Identify which cell holds the provided text, then report its (x, y) central coordinate. 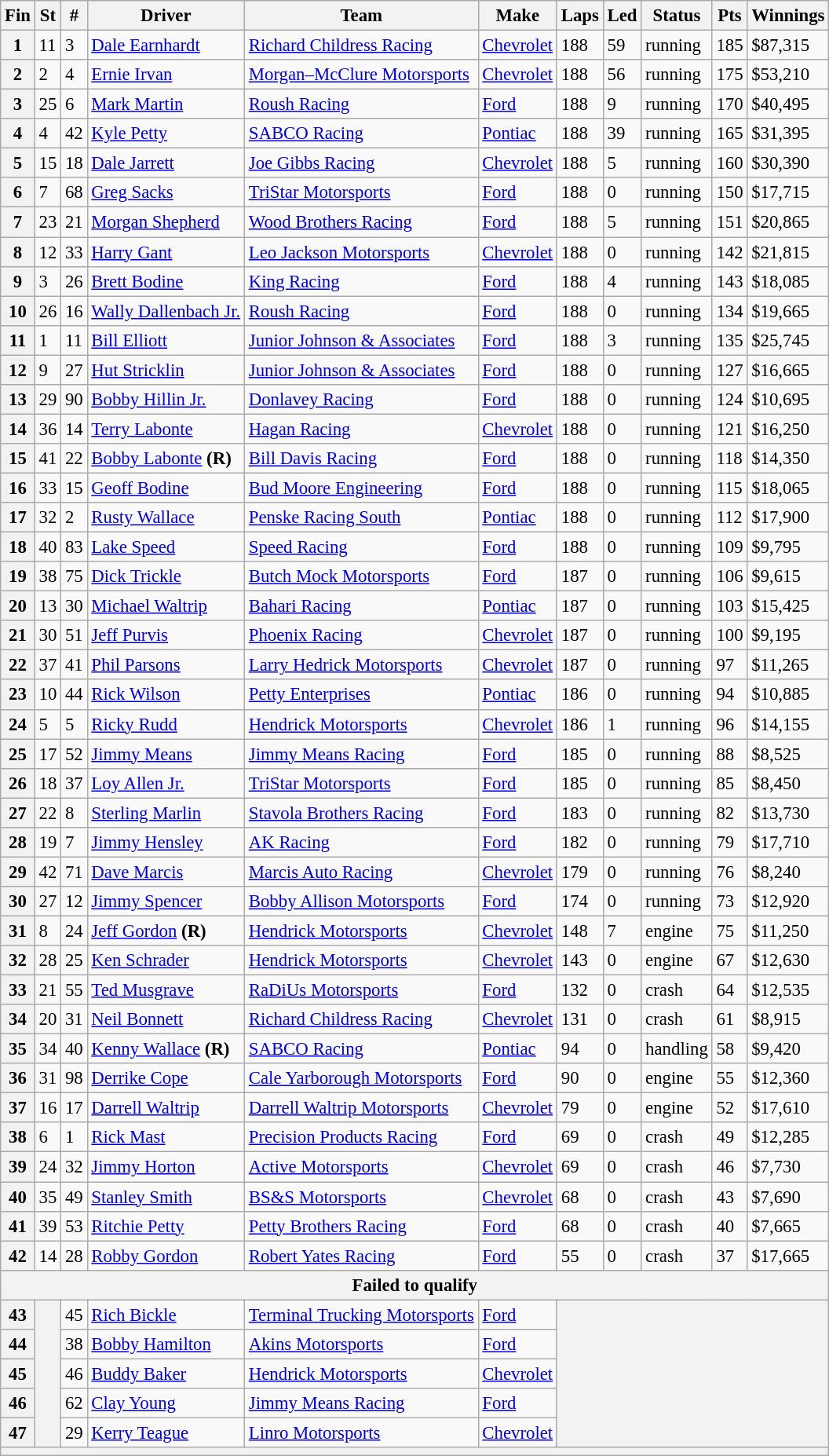
Ritchie Petty (166, 1226)
165 (730, 134)
Darrell Waltrip (166, 1108)
124 (730, 400)
Dale Jarrett (166, 163)
183 (579, 813)
$12,630 (788, 960)
Lake Speed (166, 547)
$16,250 (788, 429)
$9,420 (788, 1049)
Fin (18, 16)
83 (74, 547)
Wood Brothers Racing (361, 222)
131 (579, 1019)
Derrike Cope (166, 1078)
Led (622, 16)
Laps (579, 16)
64 (730, 990)
103 (730, 606)
Cale Yarborough Motorsports (361, 1078)
82 (730, 813)
100 (730, 635)
Loy Allen Jr. (166, 783)
85 (730, 783)
$17,665 (788, 1256)
Morgan–McClure Motorsports (361, 75)
Precision Products Racing (361, 1138)
Driver (166, 16)
Kyle Petty (166, 134)
Ted Musgrave (166, 990)
106 (730, 576)
Neil Bonnett (166, 1019)
Ricky Rudd (166, 724)
Jimmy Means (166, 754)
$8,450 (788, 783)
Dale Earnhardt (166, 46)
$16,665 (788, 370)
Petty Brothers Racing (361, 1226)
Dave Marcis (166, 872)
Leo Jackson Motorsports (361, 252)
$12,535 (788, 990)
$25,745 (788, 340)
174 (579, 902)
Darrell Waltrip Motorsports (361, 1108)
King Racing (361, 281)
$9,195 (788, 635)
Rich Bickle (166, 1315)
Bahari Racing (361, 606)
Linro Motorsports (361, 1432)
160 (730, 163)
$31,395 (788, 134)
$87,315 (788, 46)
$7,690 (788, 1197)
Petty Enterprises (361, 695)
Robby Gordon (166, 1256)
Active Motorsports (361, 1167)
73 (730, 902)
109 (730, 547)
Winnings (788, 16)
Greg Sacks (166, 192)
$30,390 (788, 163)
58 (730, 1049)
$17,710 (788, 843)
127 (730, 370)
Bobby Allison Motorsports (361, 902)
76 (730, 872)
97 (730, 665)
47 (18, 1432)
Butch Mock Motorsports (361, 576)
$12,920 (788, 902)
150 (730, 192)
Team (361, 16)
Mark Martin (166, 104)
115 (730, 488)
Larry Hedrick Motorsports (361, 665)
Jeff Gordon (R) (166, 931)
Kenny Wallace (R) (166, 1049)
98 (74, 1078)
RaDiUs Motorsports (361, 990)
$12,285 (788, 1138)
51 (74, 635)
Phoenix Racing (361, 635)
# (74, 16)
Ernie Irvan (166, 75)
Stavola Brothers Racing (361, 813)
Michael Waltrip (166, 606)
151 (730, 222)
53 (74, 1226)
$19,665 (788, 311)
59 (622, 46)
$15,425 (788, 606)
$13,730 (788, 813)
Jeff Purvis (166, 635)
$9,795 (788, 547)
Donlavey Racing (361, 400)
96 (730, 724)
$8,915 (788, 1019)
$53,210 (788, 75)
Morgan Shepherd (166, 222)
AK Racing (361, 843)
Brett Bodine (166, 281)
61 (730, 1019)
134 (730, 311)
Hagan Racing (361, 429)
56 (622, 75)
$40,495 (788, 104)
170 (730, 104)
handling (677, 1049)
88 (730, 754)
Hut Stricklin (166, 370)
Jimmy Horton (166, 1167)
Buddy Baker (166, 1374)
118 (730, 459)
$18,085 (788, 281)
Ken Schrader (166, 960)
Marcis Auto Racing (361, 872)
Terminal Trucking Motorsports (361, 1315)
121 (730, 429)
Failed to qualify (414, 1285)
148 (579, 931)
Penske Racing South (361, 518)
Wally Dallenbach Jr. (166, 311)
Speed Racing (361, 547)
Clay Young (166, 1403)
Pts (730, 16)
Kerry Teague (166, 1432)
Bobby Hamilton (166, 1344)
135 (730, 340)
Dick Trickle (166, 576)
$11,250 (788, 931)
Rick Wilson (166, 695)
62 (74, 1403)
$9,615 (788, 576)
67 (730, 960)
142 (730, 252)
$8,240 (788, 872)
BS&S Motorsports (361, 1197)
$17,715 (788, 192)
71 (74, 872)
$14,155 (788, 724)
$8,525 (788, 754)
175 (730, 75)
Harry Gant (166, 252)
Stanley Smith (166, 1197)
$10,695 (788, 400)
Sterling Marlin (166, 813)
Joe Gibbs Racing (361, 163)
Terry Labonte (166, 429)
Rusty Wallace (166, 518)
$12,360 (788, 1078)
$17,900 (788, 518)
Bobby Labonte (R) (166, 459)
Bill Elliott (166, 340)
132 (579, 990)
$18,065 (788, 488)
$14,350 (788, 459)
Bobby Hillin Jr. (166, 400)
Jimmy Hensley (166, 843)
Status (677, 16)
$10,885 (788, 695)
St (47, 16)
Jimmy Spencer (166, 902)
Make (517, 16)
Phil Parsons (166, 665)
$7,665 (788, 1226)
Akins Motorsports (361, 1344)
Bud Moore Engineering (361, 488)
$7,730 (788, 1167)
112 (730, 518)
Geoff Bodine (166, 488)
Robert Yates Racing (361, 1256)
$17,610 (788, 1108)
179 (579, 872)
$20,865 (788, 222)
Rick Mast (166, 1138)
$11,265 (788, 665)
$21,815 (788, 252)
182 (579, 843)
Bill Davis Racing (361, 459)
